Determine the (x, y) coordinate at the center of the cell enclosing the given text.  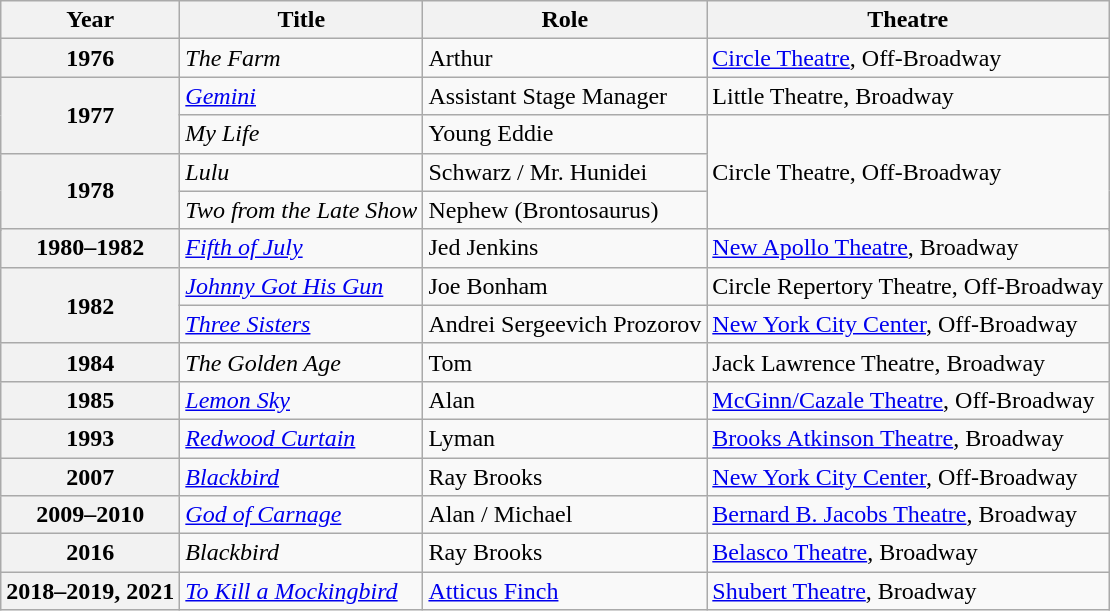
Brooks Atkinson Theatre, Broadway (908, 438)
Little Theatre, Broadway (908, 96)
Two from the Late Show (302, 210)
Lyman (565, 438)
1984 (90, 362)
Year (90, 20)
Bernard B. Jacobs Theatre, Broadway (908, 515)
Andrei Sergeevich Prozorov (565, 324)
Belasco Theatre, Broadway (908, 553)
Schwarz / Mr. Hunidei (565, 172)
Alan (565, 400)
1985 (90, 400)
Johnny Got His Gun (302, 286)
Title (302, 20)
Atticus Finch (565, 591)
1982 (90, 305)
1976 (90, 58)
Role (565, 20)
Nephew (Brontosaurus) (565, 210)
2018–2019, 2021 (90, 591)
Redwood Curtain (302, 438)
Assistant Stage Manager (565, 96)
Lulu (302, 172)
Arthur (565, 58)
2009–2010 (90, 515)
Lemon Sky (302, 400)
My Life (302, 134)
Fifth of July (302, 248)
1977 (90, 115)
Joe Bonham (565, 286)
New Apollo Theatre, Broadway (908, 248)
Circle Repertory Theatre, Off-Broadway (908, 286)
Alan / Michael (565, 515)
Tom (565, 362)
Jed Jenkins (565, 248)
Young Eddie (565, 134)
The Golden Age (302, 362)
Three Sisters (302, 324)
God of Carnage (302, 515)
Jack Lawrence Theatre, Broadway (908, 362)
Shubert Theatre, Broadway (908, 591)
To Kill a Mockingbird (302, 591)
2016 (90, 553)
Theatre (908, 20)
2007 (90, 477)
McGinn/Cazale Theatre, Off-Broadway (908, 400)
1980–1982 (90, 248)
1993 (90, 438)
The Farm (302, 58)
1978 (90, 191)
Gemini (302, 96)
